Locate the cell with the specified text and output its (x, y) center coordinate. 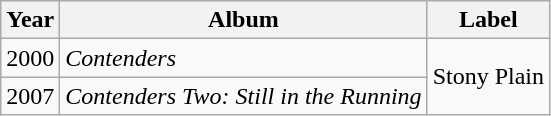
2000 (30, 58)
Contenders (244, 58)
Year (30, 20)
Contenders Two: Still in the Running (244, 96)
Label (488, 20)
2007 (30, 96)
Stony Plain (488, 77)
Album (244, 20)
